Search for the cell housing the specified text and yield its (x, y) center coordinate. 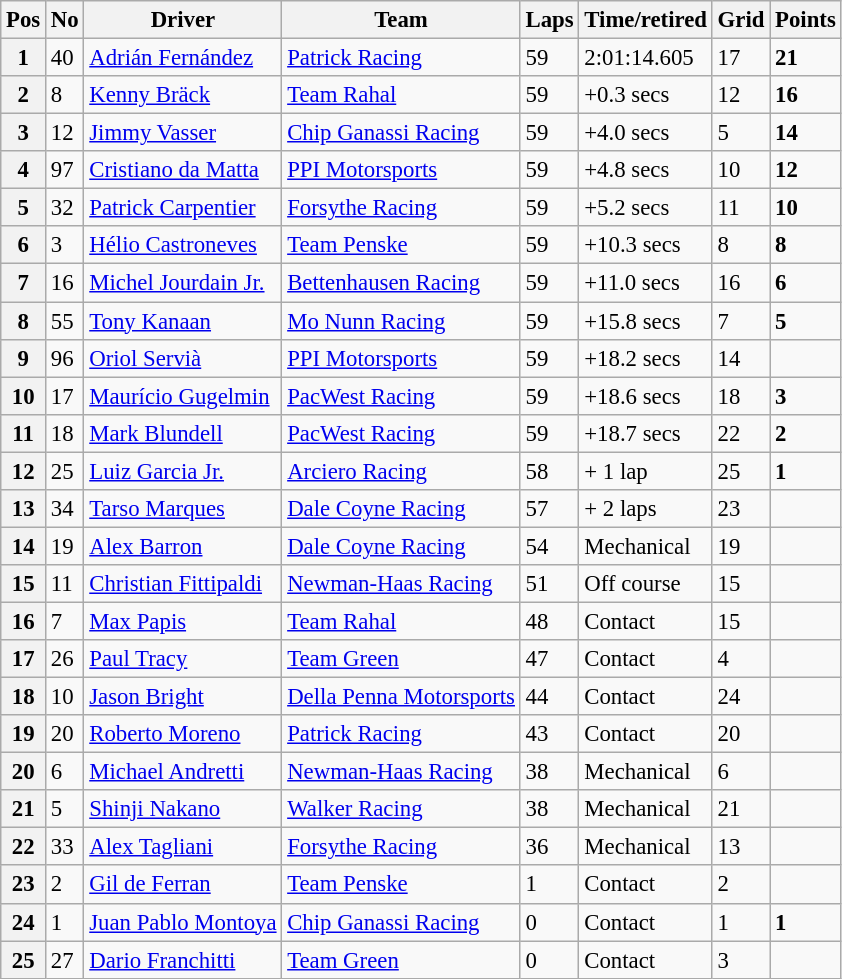
Roberto Moreno (183, 734)
44 (550, 697)
Gil de Ferran (183, 885)
Cristiano da Matta (183, 170)
Grid (740, 20)
34 (65, 509)
Adrián Fernández (183, 58)
+0.3 secs (646, 95)
Points (806, 20)
33 (65, 847)
97 (65, 170)
Michel Jourdain Jr. (183, 283)
Pos (24, 20)
Team (401, 20)
Off course (646, 584)
Dario Franchitti (183, 960)
9 (24, 358)
+10.3 secs (646, 245)
Max Papis (183, 621)
Driver (183, 20)
Mark Blundell (183, 433)
Walker Racing (401, 809)
+5.2 secs (646, 208)
+18.6 secs (646, 396)
40 (65, 58)
Kenny Bräck (183, 95)
96 (65, 358)
+18.7 secs (646, 433)
47 (550, 659)
Della Penna Motorsports (401, 697)
Jason Bright (183, 697)
+15.8 secs (646, 321)
Time/retired (646, 20)
+18.2 secs (646, 358)
Bettenhausen Racing (401, 283)
54 (550, 546)
Oriol Servià (183, 358)
26 (65, 659)
Patrick Carpentier (183, 208)
Laps (550, 20)
57 (550, 509)
Shinji Nakano (183, 809)
Christian Fittipaldi (183, 584)
55 (65, 321)
Tarso Marques (183, 509)
+11.0 secs (646, 283)
Alex Barron (183, 546)
2:01:14.605 (646, 58)
Juan Pablo Montoya (183, 922)
Tony Kanaan (183, 321)
58 (550, 471)
Luiz Garcia Jr. (183, 471)
Arciero Racing (401, 471)
51 (550, 584)
+ 2 laps (646, 509)
Michael Andretti (183, 772)
32 (65, 208)
+4.0 secs (646, 133)
+4.8 secs (646, 170)
Mo Nunn Racing (401, 321)
Hélio Castroneves (183, 245)
Alex Tagliani (183, 847)
48 (550, 621)
+ 1 lap (646, 471)
No (65, 20)
36 (550, 847)
43 (550, 734)
Paul Tracy (183, 659)
Jimmy Vasser (183, 133)
27 (65, 960)
Maurício Gugelmin (183, 396)
